Pinpoint the cell where the given text exists, returning its (X, Y) midpoint coordinate. 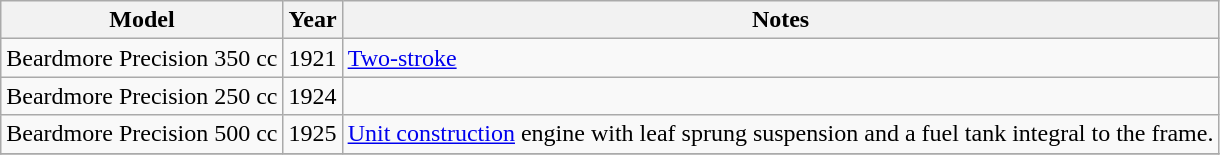
1925 (312, 134)
Notes (780, 20)
Unit construction engine with leaf sprung suspension and a fuel tank integral to the frame. (780, 134)
1924 (312, 96)
Year (312, 20)
1921 (312, 58)
Two-stroke (780, 58)
Model (142, 20)
Beardmore Precision 250 cc (142, 96)
Beardmore Precision 500 cc (142, 134)
Beardmore Precision 350 cc (142, 58)
